Return the [X, Y] coordinate for the center point of the cell that contains the specified text.  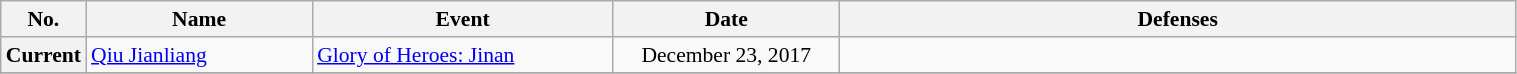
Date [726, 19]
Defenses [1178, 19]
Event [462, 19]
Current [44, 55]
Name [199, 19]
No. [44, 19]
December 23, 2017 [726, 55]
Qiu Jianliang [199, 55]
Glory of Heroes: Jinan [462, 55]
